Determine the (X, Y) coordinate at the center of the cell enclosing the given text.  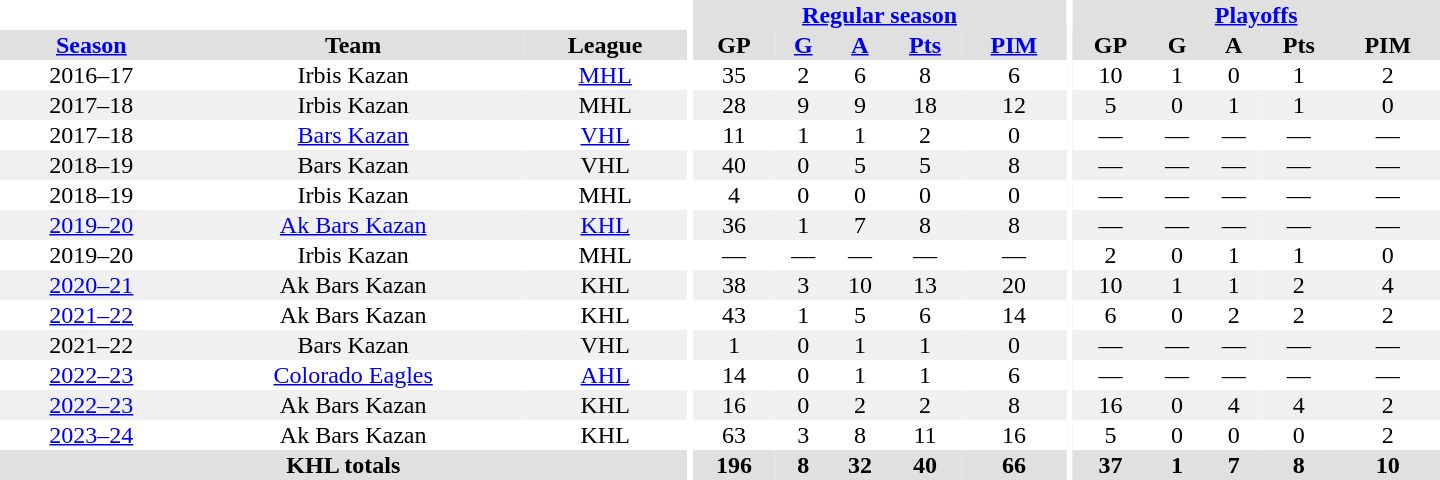
66 (1014, 465)
League (606, 45)
37 (1110, 465)
13 (924, 285)
12 (1014, 105)
36 (734, 225)
28 (734, 105)
63 (734, 435)
43 (734, 315)
KHL totals (344, 465)
Regular season (880, 15)
Season (92, 45)
AHL (606, 375)
32 (860, 465)
Team (354, 45)
Playoffs (1256, 15)
196 (734, 465)
2023–24 (92, 435)
Colorado Eagles (354, 375)
2016–17 (92, 75)
38 (734, 285)
2020–21 (92, 285)
18 (924, 105)
35 (734, 75)
20 (1014, 285)
